For the text-containing cell, return its midpoint in [x, y] coordinate format. 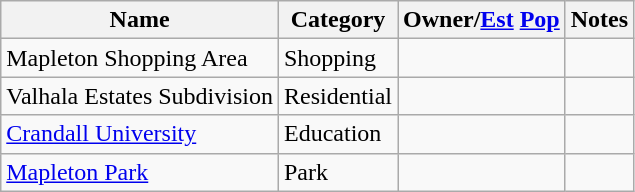
Education [338, 134]
Shopping [338, 58]
Name [140, 20]
Mapleton Park [140, 172]
Residential [338, 96]
Valhala Estates Subdivision [140, 96]
Crandall University [140, 134]
Category [338, 20]
Mapleton Shopping Area [140, 58]
Owner/Est Pop [482, 20]
Park [338, 172]
Notes [599, 20]
